Provide the (x, y) coordinate of the cell's center where the given text is located.  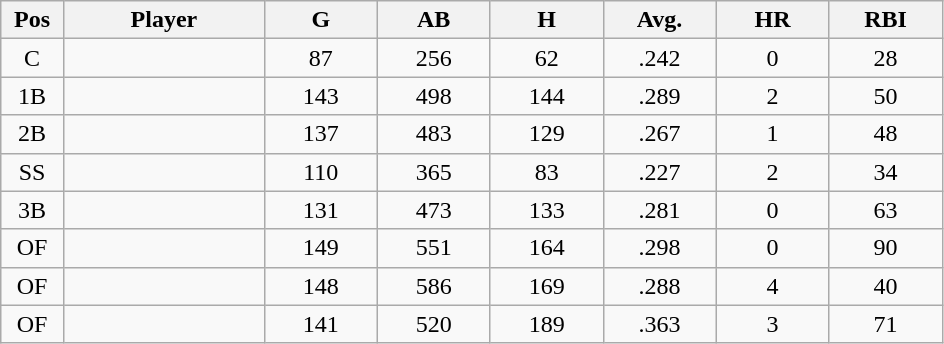
83 (546, 172)
71 (886, 324)
189 (546, 324)
473 (434, 210)
RBI (886, 20)
169 (546, 286)
40 (886, 286)
133 (546, 210)
Pos (32, 20)
28 (886, 58)
137 (320, 134)
149 (320, 248)
48 (886, 134)
551 (434, 248)
498 (434, 96)
4 (772, 286)
131 (320, 210)
2B (32, 134)
.288 (660, 286)
143 (320, 96)
Avg. (660, 20)
483 (434, 134)
62 (546, 58)
256 (434, 58)
1 (772, 134)
50 (886, 96)
.227 (660, 172)
3 (772, 324)
.289 (660, 96)
129 (546, 134)
365 (434, 172)
SS (32, 172)
Player (164, 20)
G (320, 20)
.281 (660, 210)
.267 (660, 134)
.298 (660, 248)
586 (434, 286)
520 (434, 324)
H (546, 20)
141 (320, 324)
90 (886, 248)
34 (886, 172)
.242 (660, 58)
HR (772, 20)
164 (546, 248)
110 (320, 172)
1B (32, 96)
3B (32, 210)
AB (434, 20)
148 (320, 286)
C (32, 58)
144 (546, 96)
87 (320, 58)
.363 (660, 324)
63 (886, 210)
